Extract the (X, Y) coordinate from the center of the cell holding the provided text.  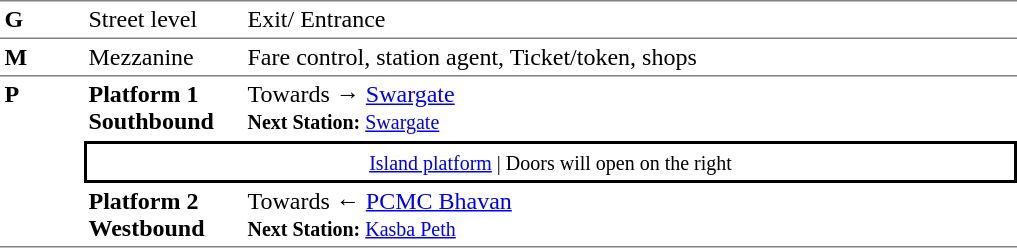
Fare control, station agent, Ticket/token, shops (630, 58)
Towards ← PCMC BhavanNext Station: Kasba Peth (630, 215)
Platform 2Westbound (164, 215)
Street level (164, 20)
Island platform | Doors will open on the right (550, 162)
M (42, 58)
Platform 1Southbound (164, 108)
Mezzanine (164, 58)
P (42, 162)
Exit/ Entrance (630, 20)
G (42, 20)
Towards → SwargateNext Station: Swargate (630, 108)
